Identify which cell holds the provided text, then report its [x, y] central coordinate. 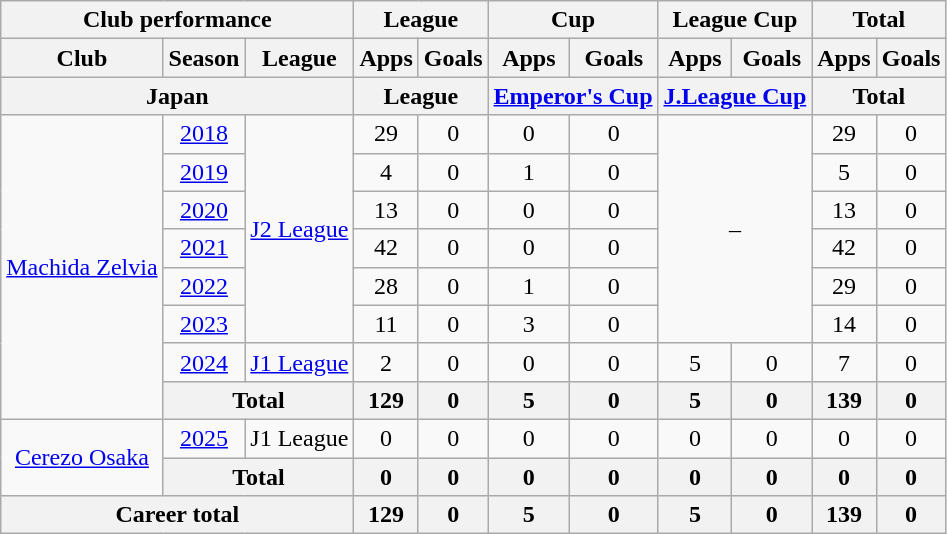
Club [82, 58]
Cup [573, 20]
2023 [204, 324]
Japan [178, 96]
7 [844, 362]
2024 [204, 362]
Career total [178, 515]
2021 [204, 248]
J2 League [300, 229]
2020 [204, 210]
2019 [204, 172]
Cerezo Osaka [82, 457]
– [735, 229]
J.League Cup [735, 96]
2025 [204, 438]
28 [386, 286]
2 [386, 362]
2022 [204, 286]
2018 [204, 134]
League Cup [735, 20]
Emperor's Cup [573, 96]
Season [204, 58]
3 [529, 324]
Club performance [178, 20]
4 [386, 172]
11 [386, 324]
14 [844, 324]
Machida Zelvia [82, 267]
